Pinpoint the cell where the given text exists, returning its [X, Y] midpoint coordinate. 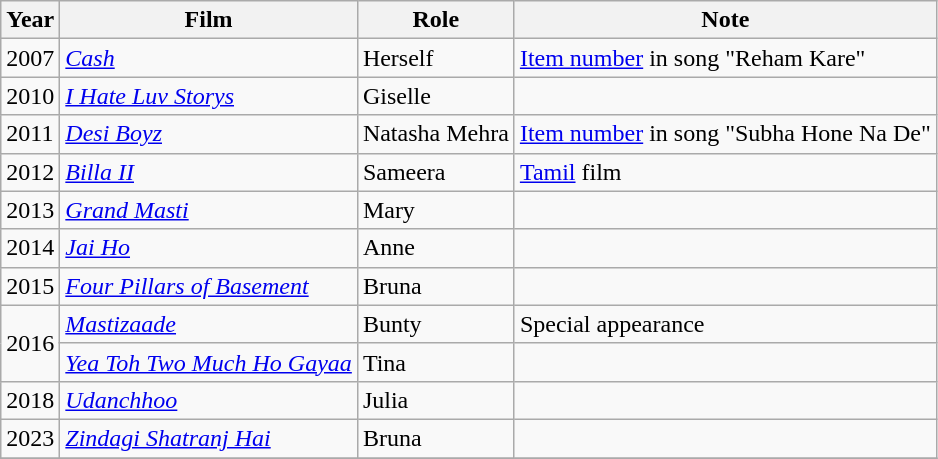
Special appearance [725, 324]
Jai Ho [209, 248]
2012 [30, 172]
Giselle [436, 96]
2016 [30, 343]
Bunty [436, 324]
Billa II [209, 172]
2010 [30, 96]
Role [436, 20]
I Hate Luv Storys [209, 96]
Mastizaade [209, 324]
Yea Toh Two Much Ho Gayaa [209, 362]
Item number in song "Subha Hone Na De" [725, 134]
2011 [30, 134]
Note [725, 20]
Herself [436, 58]
2015 [30, 286]
2023 [30, 438]
Mary [436, 210]
2013 [30, 210]
Julia [436, 400]
Zindagi Shatranj Hai [209, 438]
Desi Boyz [209, 134]
Film [209, 20]
2018 [30, 400]
Grand Masti [209, 210]
Sameera [436, 172]
2007 [30, 58]
Tina [436, 362]
Four Pillars of Basement [209, 286]
Anne [436, 248]
Natasha Mehra [436, 134]
Cash [209, 58]
Udanchhoo [209, 400]
2014 [30, 248]
Item number in song "Reham Kare" [725, 58]
Tamil film [725, 172]
Year [30, 20]
